Scan for the cell matching the given text and deliver its (X, Y) coordinate at center. 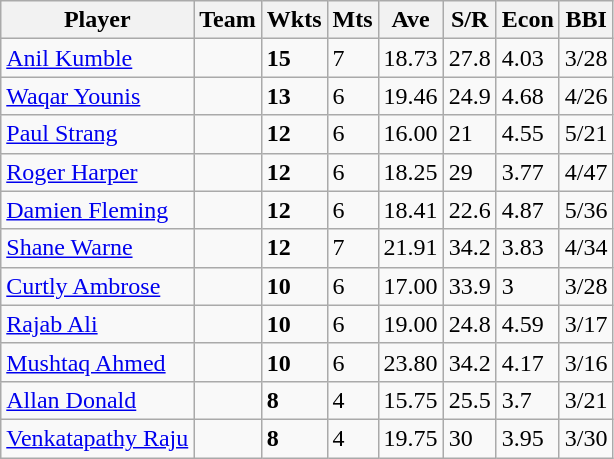
33.9 (470, 286)
3.83 (528, 248)
Paul Strang (98, 134)
30 (470, 438)
3/21 (586, 400)
5/21 (586, 134)
4.87 (528, 210)
19.00 (410, 324)
24.9 (470, 96)
27.8 (470, 58)
4.68 (528, 96)
18.41 (410, 210)
3.95 (528, 438)
Rajab Ali (98, 324)
4/34 (586, 248)
18.25 (410, 172)
Roger Harper (98, 172)
4.03 (528, 58)
29 (470, 172)
Curtly Ambrose (98, 286)
Econ (528, 20)
22.6 (470, 210)
24.8 (470, 324)
4/47 (586, 172)
Waqar Younis (98, 96)
Shane Warne (98, 248)
19.75 (410, 438)
Ave (410, 20)
Mushtaq Ahmed (98, 362)
4.55 (528, 134)
16.00 (410, 134)
3.7 (528, 400)
Wkts (294, 20)
3/16 (586, 362)
19.46 (410, 96)
23.80 (410, 362)
Damien Fleming (98, 210)
21 (470, 134)
Venkatapathy Raju (98, 438)
4.17 (528, 362)
Mts (352, 20)
5/36 (586, 210)
Anil Kumble (98, 58)
Team (228, 20)
3/30 (586, 438)
3.77 (528, 172)
18.73 (410, 58)
4/26 (586, 96)
17.00 (410, 286)
BBI (586, 20)
3 (528, 286)
15.75 (410, 400)
Allan Donald (98, 400)
13 (294, 96)
21.91 (410, 248)
Player (98, 20)
4.59 (528, 324)
S/R (470, 20)
25.5 (470, 400)
15 (294, 58)
3/17 (586, 324)
